Find where the given text appears and provide that cell's center as [x, y] coordinate. 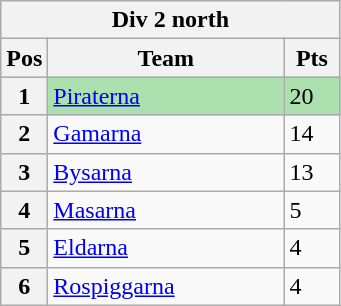
Pos [24, 58]
20 [312, 96]
1 [24, 96]
Bysarna [166, 172]
Gamarna [166, 134]
Eldarna [166, 248]
14 [312, 134]
Div 2 north [170, 20]
Pts [312, 58]
Rospiggarna [166, 286]
Masarna [166, 210]
3 [24, 172]
2 [24, 134]
6 [24, 286]
Team [166, 58]
13 [312, 172]
Piraterna [166, 96]
